Find where the given text appears and provide that cell's center as (X, Y) coordinate. 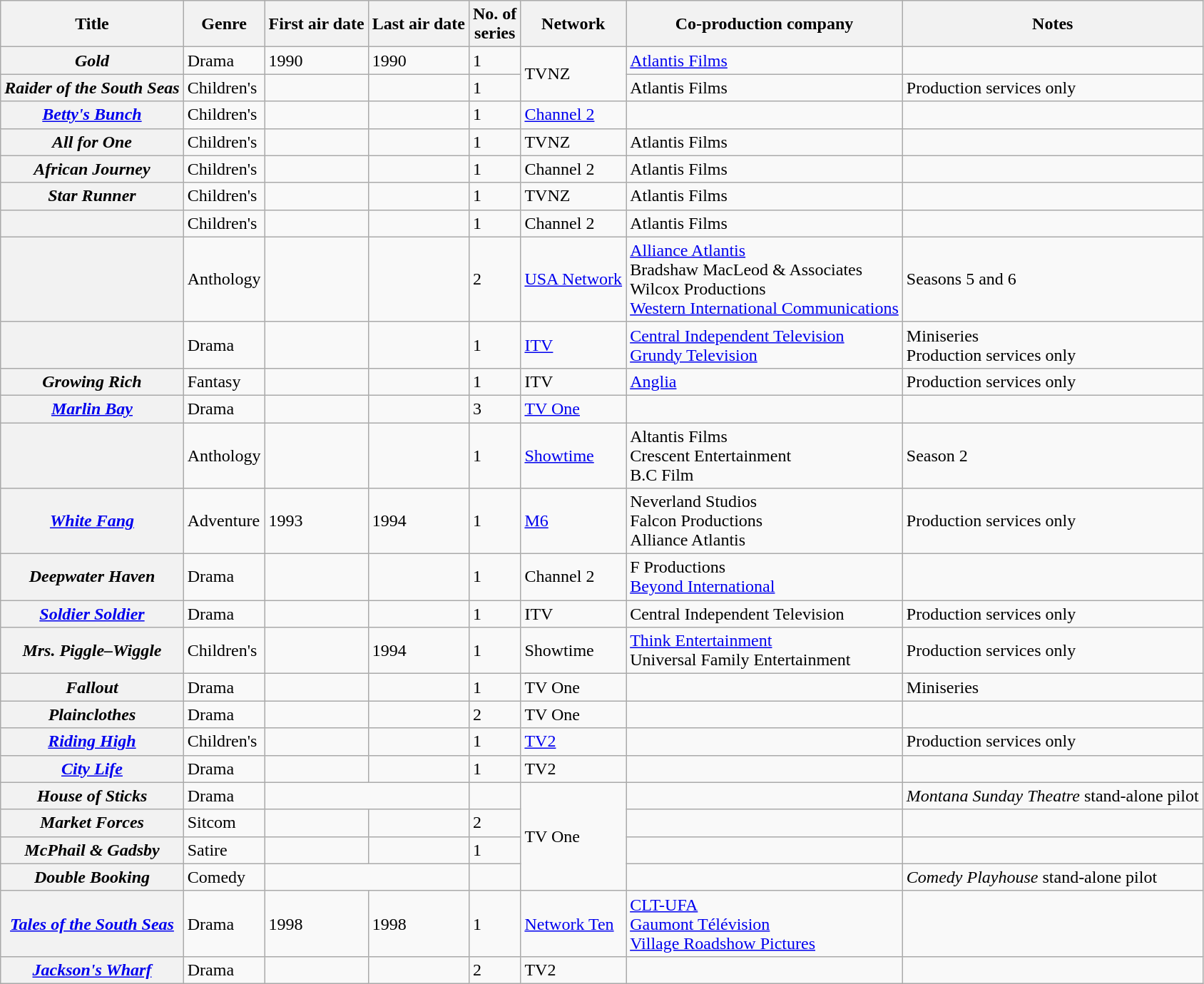
Last air date (418, 24)
Season 2 (1053, 455)
Betty's Bunch (92, 115)
Comedy Playhouse stand-alone pilot (1053, 877)
Title (92, 24)
Comedy (224, 877)
Think EntertainmentUniversal Family Entertainment (765, 650)
McPhail & Gadsby (92, 850)
Market Forces (92, 823)
Adventure (224, 521)
White Fang (92, 521)
Deepwater Haven (92, 578)
Star Runner (92, 196)
3 (494, 409)
Alliance AtlantisBradshaw MacLeod & Associates Wilcox ProductionsWestern International Communications (765, 280)
Miniseries (1053, 687)
Sitcom (224, 823)
Jackson's Wharf (92, 970)
No. ofseries (494, 24)
Growing Rich (92, 381)
Satire (224, 850)
House of Sticks (92, 796)
Seasons 5 and 6 (1053, 280)
Marlin Bay (92, 409)
Central Independent TelevisionGrundy Television (765, 345)
MiniseriesProduction services only (1053, 345)
Raider of the South Seas (92, 88)
M6 (573, 521)
Network Ten (573, 923)
Double Booking (92, 877)
Genre (224, 24)
First air date (317, 24)
Central Independent Television (765, 614)
Montana Sunday Theatre stand-alone pilot (1053, 796)
F ProductionsBeyond International (765, 578)
Neverland StudiosFalcon ProductionsAlliance Atlantis (765, 521)
Soldier Soldier (92, 614)
Network (573, 24)
Riding High (92, 742)
Co-production company (765, 24)
All for One (92, 142)
Plainclothes (92, 714)
Fantasy (224, 381)
USA Network (573, 280)
Mrs. Piggle–Wiggle (92, 650)
Anglia (765, 381)
City Life (92, 769)
Tales of the South Seas (92, 923)
African Journey (92, 169)
Fallout (92, 687)
Altantis FilmsCrescent EntertainmentB.C Film (765, 455)
CLT-UFAGaumont TélévisionVillage Roadshow Pictures (765, 923)
1993 (317, 521)
Notes (1053, 24)
Gold (92, 61)
